From the cell containing the given text, extract its center point as [x, y] coordinate. 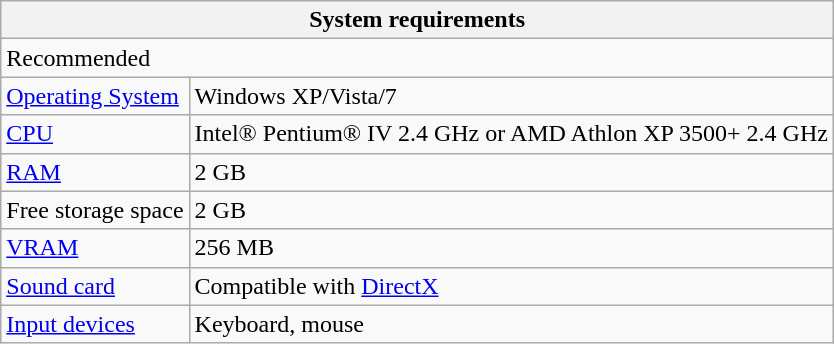
Recommended [418, 58]
Operating System [95, 96]
Intel® Pentium® IV 2.4 GHz or AMD Athlon XP 3500+ 2.4 GHz [511, 134]
VRAM [95, 248]
RAM [95, 172]
CPU [95, 134]
Windows XP/Vista/7 [511, 96]
Compatible with DirectX [511, 286]
Input devices [95, 324]
256 MB [511, 248]
Free storage space [95, 210]
Keyboard, mouse [511, 324]
Sound card [95, 286]
System requirements [418, 20]
